Return [x, y] of the center of cell containing provided text 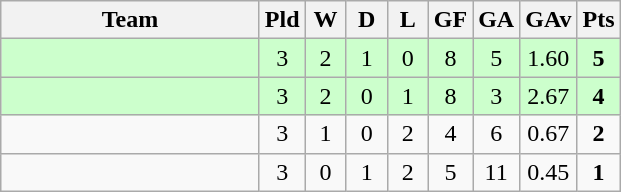
Pts [598, 20]
GF [450, 20]
GAv [548, 20]
GA [496, 20]
11 [496, 172]
0.67 [548, 134]
0.45 [548, 172]
6 [496, 134]
D [366, 20]
W [326, 20]
Pld [282, 20]
2.67 [548, 96]
L [408, 20]
1.60 [548, 58]
Team [130, 20]
